Return (x, y) of the center of cell containing provided text 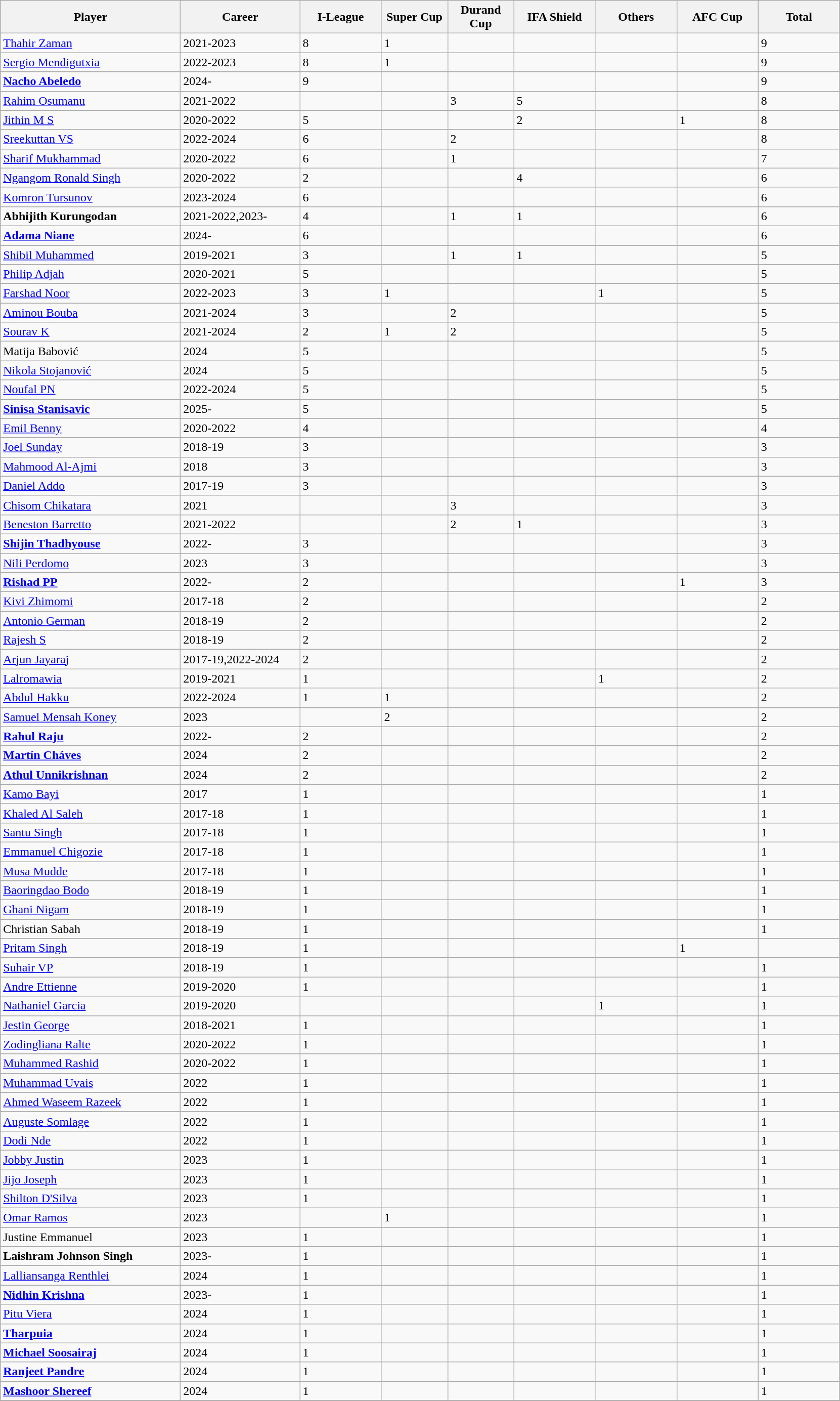
Emmanuel Chigozie (91, 852)
Beneston Barretto (91, 524)
2018-2021 (240, 1025)
Dodi Nde (91, 1140)
Nathaniel Garcia (91, 1006)
Sinisa Stanisavic (91, 409)
Komron Tursunov (91, 197)
Ranjeet Pandre (91, 1372)
Muhammed Rashid (91, 1064)
Matija Babović (91, 351)
Kamo Bayi (91, 794)
Ghani Nigam (91, 910)
2017-19,2022-2024 (240, 659)
2017-19 (240, 486)
Justine Emmanuel (91, 1237)
Jestin George (91, 1025)
Rahul Raju (91, 736)
Sreekuttan VS (91, 139)
Rajesh S (91, 640)
Musa Mudde (91, 871)
Lalliansanga Renthlei (91, 1276)
Christian Sabah (91, 929)
Nidhin Krishna (91, 1295)
Khaled Al Saleh (91, 813)
Nikola Stojanović (91, 370)
Zodingliana Ralte (91, 1044)
Nili Perdomo (91, 563)
Mashoor Shereef (91, 1391)
2021-2022,2023- (240, 216)
Shilton D'Silva (91, 1199)
2020-2021 (240, 274)
Rishad PP (91, 582)
AFC Cup (717, 17)
Samuel Mensah Koney (91, 717)
Ngangom Ronald Singh (91, 178)
2023-2024 (240, 197)
Arjun Jayaraj (91, 659)
Pitu Viera (91, 1314)
2021-2023 (240, 43)
Shijin Thadhyouse (91, 543)
Ahmed Waseem Razeek (91, 1102)
7 (799, 158)
Joel Sunday (91, 447)
Rahim Osumanu (91, 101)
Super Cup (415, 17)
Pritam Singh (91, 948)
Sharif Mukhammad (91, 158)
Nacho Abeledo (91, 81)
Auguste Somlage (91, 1121)
Emil Benny (91, 428)
Martín Cháves (91, 755)
Suhair VP (91, 967)
Tharpuia (91, 1333)
Sourav K (91, 332)
Kivi Zhimomi (91, 602)
IFA Shield (554, 17)
Farshad Noor (91, 293)
2017 (240, 794)
2025- (240, 409)
Athul Unnikrishnan (91, 775)
Aminou Bouba (91, 313)
Career (240, 17)
Mahmood Al-Ajmi (91, 466)
Sergio Mendigutxia (91, 62)
Thahir Zaman (91, 43)
2018 (240, 466)
Antonio German (91, 621)
Muhammad Uvais (91, 1083)
Daniel Addo (91, 486)
Durand Cup (480, 17)
Abhijith Kurungodan (91, 216)
Player (91, 17)
2021 (240, 505)
Total (799, 17)
Chisom Chikatara (91, 505)
Jithin M S (91, 120)
Baoringdao Bodo (91, 890)
Others (636, 17)
Jobby Justin (91, 1160)
Adama Niane (91, 235)
Andre Ettienne (91, 987)
I-League (341, 17)
Santu Singh (91, 832)
Noufal PN (91, 390)
Laishram Johnson Singh (91, 1256)
Shibil Muhammed (91, 254)
Omar Ramos (91, 1218)
Lalromawia (91, 678)
Michael Soosairaj (91, 1352)
Philip Adjah (91, 274)
Jijo Joseph (91, 1179)
Abdul Hakku (91, 698)
